Provide the (X, Y) coordinate of the cell's center where the given text is located.  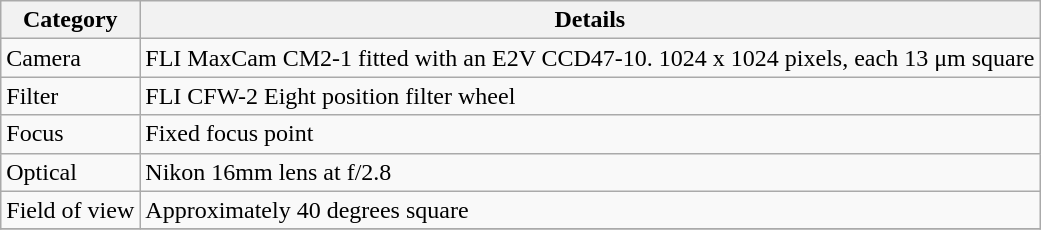
FLI MaxCam CM2-1 fitted with an E2V CCD47-10. 1024 x 1024 pixels, each 13 μm square (590, 58)
Nikon 16mm lens at f/2.8 (590, 172)
Filter (70, 96)
Category (70, 20)
Field of view (70, 210)
Fixed focus point (590, 134)
Camera (70, 58)
Approximately 40 degrees square (590, 210)
Optical (70, 172)
FLI CFW-2 Eight position filter wheel (590, 96)
Details (590, 20)
Focus (70, 134)
